Capture the cell that displays the provided text and extract its [x, y] central coordinate. 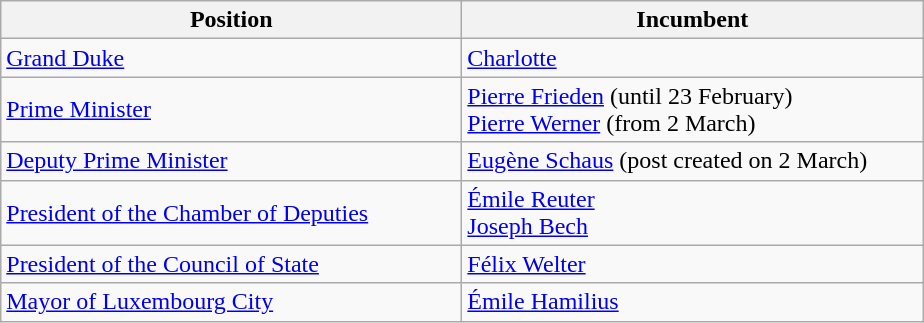
President of the Council of State [232, 264]
Deputy Prime Minister [232, 161]
Eugène Schaus (post created on 2 March) [692, 161]
Incumbent [692, 20]
Position [232, 20]
Émile Reuter Joseph Bech [692, 212]
President of the Chamber of Deputies [232, 212]
Grand Duke [232, 58]
Émile Hamilius [692, 302]
Prime Minister [232, 110]
Mayor of Luxembourg City [232, 302]
Pierre Frieden (until 23 February)Pierre Werner (from 2 March) [692, 110]
Charlotte [692, 58]
Félix Welter [692, 264]
